Capture the cell that displays the provided text and extract its (X, Y) central coordinate. 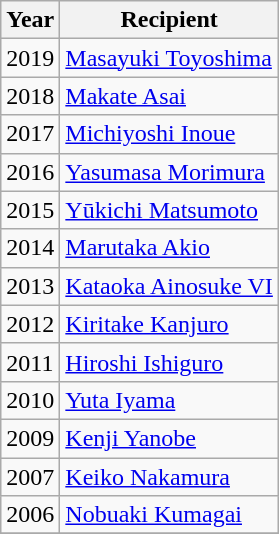
2010 (30, 400)
Marutaka Akio (170, 248)
Yuta Iyama (170, 400)
Year (30, 20)
2012 (30, 324)
2015 (30, 210)
Michiyoshi Inoue (170, 134)
2014 (30, 248)
Nobuaki Kumagai (170, 515)
2011 (30, 362)
Kiritake Kanjuro (170, 324)
2018 (30, 96)
2019 (30, 58)
Yūkichi Matsumoto (170, 210)
2016 (30, 172)
2009 (30, 438)
Kenji Yanobe (170, 438)
2007 (30, 477)
Masayuki Toyoshima (170, 58)
Yasumasa Morimura (170, 172)
Recipient (170, 20)
Kataoka Ainosuke VI (170, 286)
2006 (30, 515)
Makate Asai (170, 96)
2013 (30, 286)
Keiko Nakamura (170, 477)
2017 (30, 134)
Hiroshi Ishiguro (170, 362)
